Extract the (x, y) coordinate from the center of the cell holding the provided text.  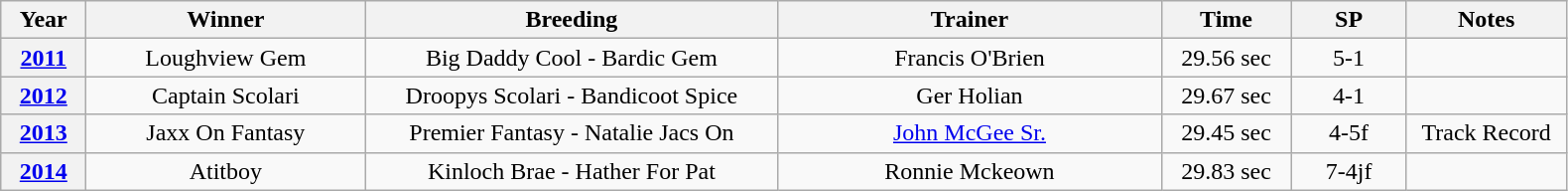
Francis O'Brien (970, 58)
Premier Fantasy - Natalie Jacs On (572, 133)
Track Record (1487, 133)
2011 (44, 58)
29.56 sec (1227, 58)
Ger Holian (970, 95)
Kinloch Brae - Hather For Pat (572, 171)
4-5f (1349, 133)
Time (1227, 20)
2012 (44, 95)
29.83 sec (1227, 171)
5-1 (1349, 58)
7-4jf (1349, 171)
Captain Scolari (226, 95)
Big Daddy Cool - Bardic Gem (572, 58)
29.45 sec (1227, 133)
Winner (226, 20)
Loughview Gem (226, 58)
Trainer (970, 20)
SP (1349, 20)
Notes (1487, 20)
4-1 (1349, 95)
2014 (44, 171)
Breeding (572, 20)
John McGee Sr. (970, 133)
29.67 sec (1227, 95)
Droopys Scolari - Bandicoot Spice (572, 95)
Ronnie Mckeown (970, 171)
Jaxx On Fantasy (226, 133)
Year (44, 20)
Atitboy (226, 171)
2013 (44, 133)
